Provide the [X, Y] coordinate of the cell's center where the given text is located.  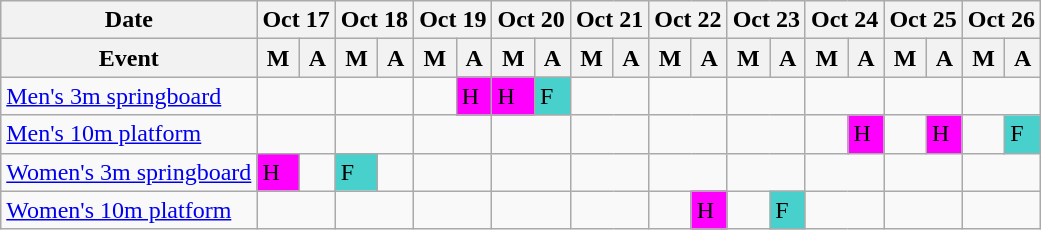
Oct 18 [374, 20]
Women's 10m platform [129, 210]
Oct 23 [766, 20]
Oct 20 [531, 20]
Oct 24 [844, 20]
Event [129, 58]
Men's 10m platform [129, 134]
Oct 22 [688, 20]
Oct 19 [453, 20]
Oct 17 [296, 20]
Oct 26 [1001, 20]
Women's 3m springboard [129, 172]
Oct 25 [923, 20]
Men's 3m springboard [129, 96]
Oct 21 [609, 20]
Date [129, 20]
